Scan for the cell matching the given text and deliver its (X, Y) coordinate at center. 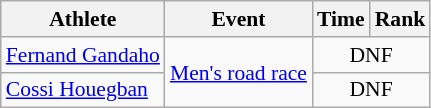
Men's road race (238, 72)
Athlete (83, 19)
Cossi Houegban (83, 90)
Event (238, 19)
Fernand Gandaho (83, 55)
Rank (400, 19)
Time (341, 19)
